Pinpoint the cell where the given text exists, returning its (X, Y) midpoint coordinate. 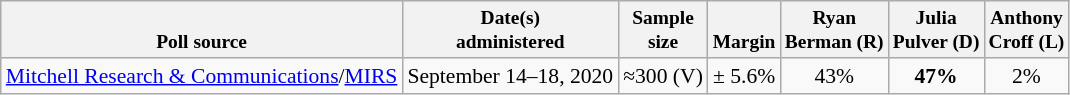
≈300 (V) (663, 76)
AnthonyCroff (L) (1026, 30)
September 14–18, 2020 (510, 76)
43% (834, 76)
Poll source (202, 30)
2% (1026, 76)
Samplesize (663, 30)
JuliaPulver (D) (936, 30)
± 5.6% (744, 76)
Date(s)administered (510, 30)
47% (936, 76)
Margin (744, 30)
RyanBerman (R) (834, 30)
Mitchell Research & Communications/MIRS (202, 76)
